Capture the cell that displays the provided text and extract its [x, y] central coordinate. 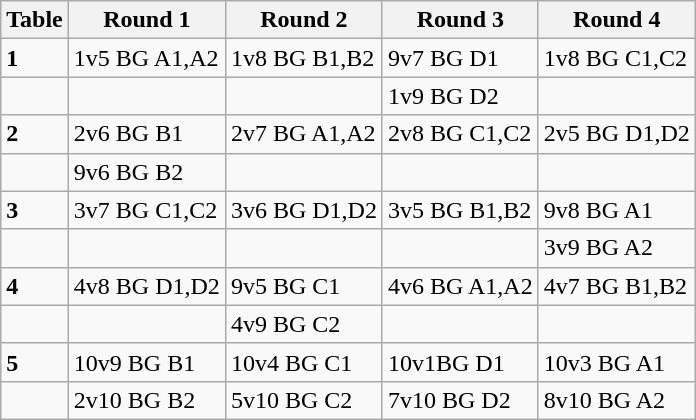
10v1BG D1 [460, 362]
9v5 BG C1 [304, 286]
5v10 BG C2 [304, 400]
5 [35, 362]
Round 1 [146, 20]
3v9 BG A2 [616, 248]
9v8 BG A1 [616, 210]
2 [35, 134]
1v5 BG A1,A2 [146, 58]
10v9 BG B1 [146, 362]
9v6 BG B2 [146, 172]
Round 4 [616, 20]
4v9 BG C2 [304, 324]
Round 3 [460, 20]
3v5 BG B1,B2 [460, 210]
4v6 BG A1,A2 [460, 286]
1 [35, 58]
1v9 BG D2 [460, 96]
1v8 BG C1,C2 [616, 58]
2v6 BG B1 [146, 134]
7v10 BG D2 [460, 400]
Table [35, 20]
Round 2 [304, 20]
3v7 BG C1,C2 [146, 210]
3 [35, 210]
4v8 BG D1,D2 [146, 286]
8v10 BG A2 [616, 400]
2v8 BG C1,C2 [460, 134]
1v8 BG B1,B2 [304, 58]
9v7 BG D1 [460, 58]
2v10 BG B2 [146, 400]
4v7 BG B1,B2 [616, 286]
2v7 BG A1,A2 [304, 134]
10v3 BG A1 [616, 362]
4 [35, 286]
2v5 BG D1,D2 [616, 134]
10v4 BG C1 [304, 362]
3v6 BG D1,D2 [304, 210]
